Extract the [X, Y] coordinate from the center of the cell holding the provided text.  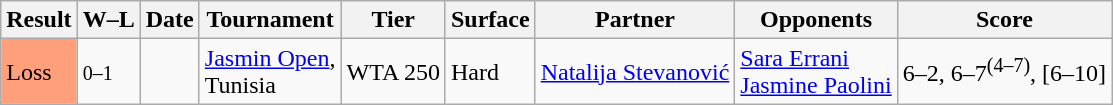
6–2, 6–7(4–7), [6–10] [1004, 72]
0–1 [108, 72]
Jasmin Open, Tunisia [270, 72]
Date [170, 20]
Score [1004, 20]
Partner [635, 20]
WTA 250 [393, 72]
Result [39, 20]
Loss [39, 72]
Surface [490, 20]
Tier [393, 20]
Natalija Stevanović [635, 72]
Sara Errani Jasmine Paolini [816, 72]
Hard [490, 72]
Tournament [270, 20]
W–L [108, 20]
Opponents [816, 20]
